Provide the [X, Y] coordinate of the cell's center where the given text is located.  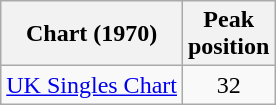
32 [228, 85]
Chart (1970) [92, 34]
Peakposition [228, 34]
UK Singles Chart [92, 85]
